Return [x, y] of the center of cell containing provided text 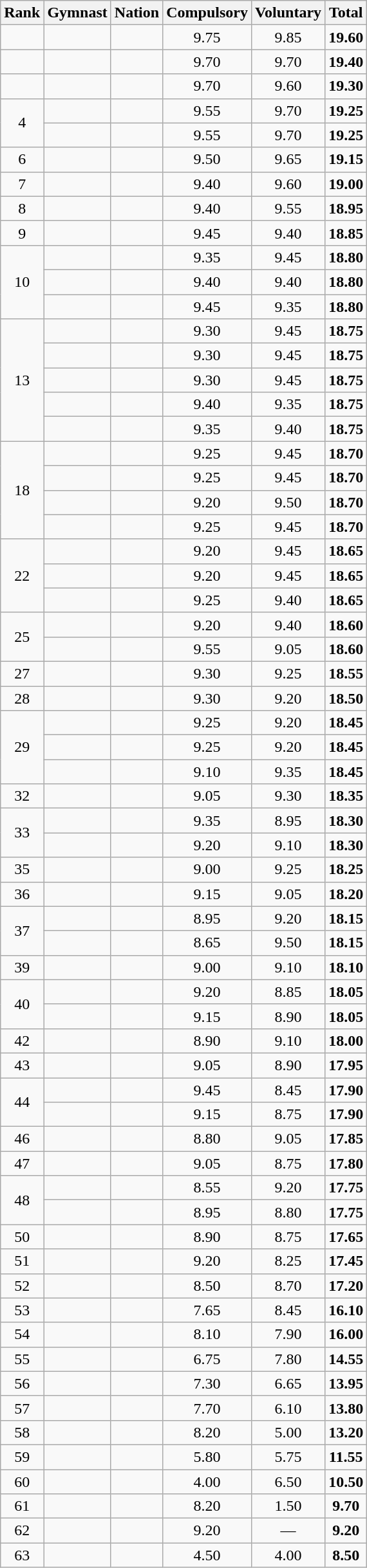
35 [22, 870]
16.10 [346, 1310]
54 [22, 1335]
57 [22, 1408]
18.35 [346, 796]
18 [22, 490]
14.55 [346, 1359]
17.20 [346, 1286]
7.90 [288, 1335]
13.95 [346, 1383]
4.50 [207, 1555]
47 [22, 1163]
19.60 [346, 37]
8.65 [207, 943]
18.25 [346, 870]
39 [22, 967]
18.55 [346, 673]
5.75 [288, 1457]
11.55 [346, 1457]
18.85 [346, 233]
19.40 [346, 62]
Voluntary [288, 13]
9.65 [288, 160]
8.10 [207, 1335]
53 [22, 1310]
19.00 [346, 184]
7.70 [207, 1408]
48 [22, 1200]
— [288, 1531]
Gymnast [77, 13]
33 [22, 833]
18.10 [346, 967]
18.50 [346, 698]
6.10 [288, 1408]
9 [22, 233]
8 [22, 208]
10.50 [346, 1481]
8.25 [288, 1261]
Nation [136, 13]
42 [22, 1041]
Total [346, 13]
9.85 [288, 37]
61 [22, 1506]
55 [22, 1359]
27 [22, 673]
6 [22, 160]
46 [22, 1139]
4 [22, 123]
18.95 [346, 208]
22 [22, 576]
13.80 [346, 1408]
25 [22, 637]
17.65 [346, 1237]
17.85 [346, 1139]
8.85 [288, 992]
1.50 [288, 1506]
6.65 [288, 1383]
10 [22, 282]
59 [22, 1457]
29 [22, 747]
13.20 [346, 1432]
28 [22, 698]
43 [22, 1065]
5.00 [288, 1432]
Compulsory [207, 13]
60 [22, 1481]
18.00 [346, 1041]
62 [22, 1531]
18.20 [346, 894]
7 [22, 184]
56 [22, 1383]
6.75 [207, 1359]
7.30 [207, 1383]
19.30 [346, 86]
37 [22, 931]
17.95 [346, 1065]
50 [22, 1237]
36 [22, 894]
6.50 [288, 1481]
7.80 [288, 1359]
51 [22, 1261]
Rank [22, 13]
8.55 [207, 1188]
32 [22, 796]
58 [22, 1432]
8.70 [288, 1286]
5.80 [207, 1457]
17.80 [346, 1163]
40 [22, 1004]
16.00 [346, 1335]
63 [22, 1555]
19.15 [346, 160]
7.65 [207, 1310]
52 [22, 1286]
17.45 [346, 1261]
44 [22, 1102]
9.75 [207, 37]
13 [22, 380]
